Capture the cell that displays the provided text and extract its (x, y) central coordinate. 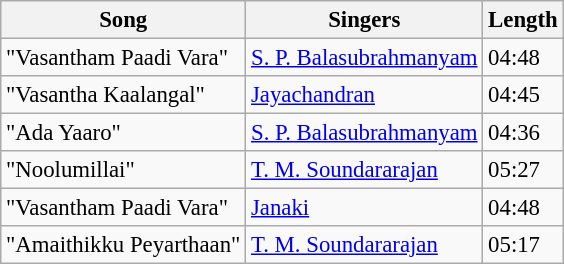
Song (124, 20)
Janaki (364, 208)
Length (523, 20)
05:17 (523, 245)
Singers (364, 20)
"Vasantha Kaalangal" (124, 95)
"Noolumillai" (124, 170)
05:27 (523, 170)
04:36 (523, 133)
Jayachandran (364, 95)
04:45 (523, 95)
"Amaithikku Peyarthaan" (124, 245)
"Ada Yaaro" (124, 133)
